Extract the (X, Y) coordinate from the center of the cell holding the provided text.  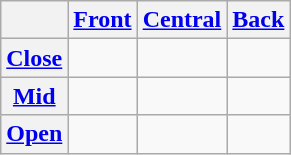
Back (258, 20)
Close (34, 58)
Front (102, 20)
Mid (34, 96)
Open (34, 134)
Central (182, 20)
